Find where the given text appears and provide that cell's center as [X, Y] coordinate. 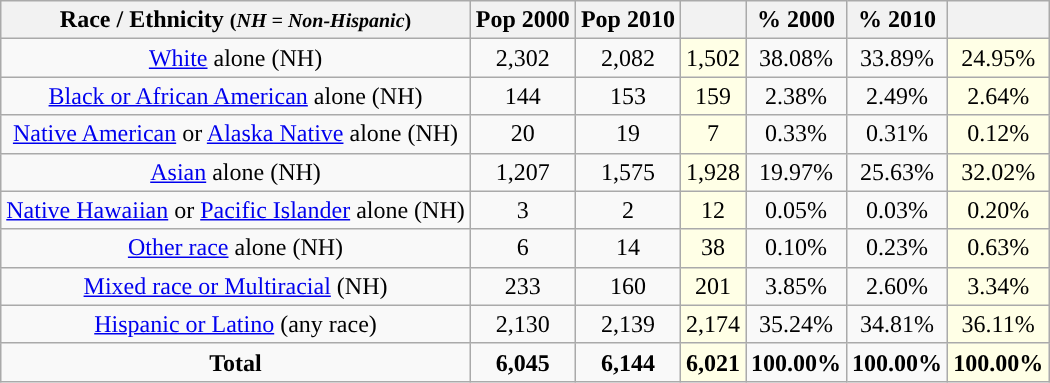
32.02% [998, 172]
Native American or Alaska Native alone (NH) [236, 134]
Total [236, 362]
233 [522, 286]
2,302 [522, 58]
Hispanic or Latino (any race) [236, 324]
2.49% [898, 96]
1,502 [712, 58]
3 [522, 210]
0.03% [898, 210]
19.97% [796, 172]
6,021 [712, 362]
2.60% [898, 286]
34.81% [898, 324]
6 [522, 248]
7 [712, 134]
0.12% [998, 134]
0.20% [998, 210]
33.89% [898, 58]
160 [628, 286]
1,207 [522, 172]
Race / Ethnicity (NH = Non-Hispanic) [236, 20]
35.24% [796, 324]
Pop 2010 [628, 20]
38.08% [796, 58]
6,045 [522, 362]
1,928 [712, 172]
38 [712, 248]
2,130 [522, 324]
3.85% [796, 286]
% 2010 [898, 20]
Native Hawaiian or Pacific Islander alone (NH) [236, 210]
36.11% [998, 324]
2.64% [998, 96]
201 [712, 286]
24.95% [998, 58]
Black or African American alone (NH) [236, 96]
2,139 [628, 324]
20 [522, 134]
0.10% [796, 248]
3.34% [998, 286]
14 [628, 248]
1,575 [628, 172]
2.38% [796, 96]
Pop 2000 [522, 20]
Other race alone (NH) [236, 248]
2,082 [628, 58]
6,144 [628, 362]
12 [712, 210]
153 [628, 96]
0.05% [796, 210]
2 [628, 210]
144 [522, 96]
0.31% [898, 134]
2,174 [712, 324]
25.63% [898, 172]
159 [712, 96]
Mixed race or Multiracial (NH) [236, 286]
Asian alone (NH) [236, 172]
0.63% [998, 248]
% 2000 [796, 20]
White alone (NH) [236, 58]
0.23% [898, 248]
19 [628, 134]
0.33% [796, 134]
